Detect which cell encompasses the target text, then output its (X, Y) center coordinate. 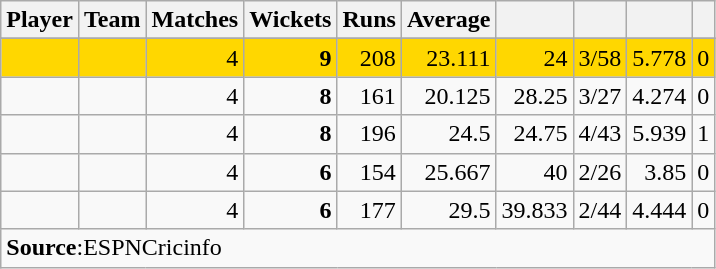
208 (369, 58)
23.111 (448, 58)
4/43 (600, 134)
3/27 (600, 96)
20.125 (448, 96)
5.778 (660, 58)
1 (704, 134)
9 (290, 58)
161 (369, 96)
25.667 (448, 172)
4.444 (660, 210)
39.833 (534, 210)
Runs (369, 20)
29.5 (448, 210)
40 (534, 172)
Average (448, 20)
5.939 (660, 134)
Wickets (290, 20)
196 (369, 134)
28.25 (534, 96)
3/58 (600, 58)
2/44 (600, 210)
Source:ESPNCricinfo (358, 248)
Team (112, 20)
4.274 (660, 96)
24.75 (534, 134)
24 (534, 58)
Matches (195, 20)
177 (369, 210)
24.5 (448, 134)
2/26 (600, 172)
154 (369, 172)
Player (40, 20)
3.85 (660, 172)
